Find where the given text appears and provide that cell's center as [X, Y] coordinate. 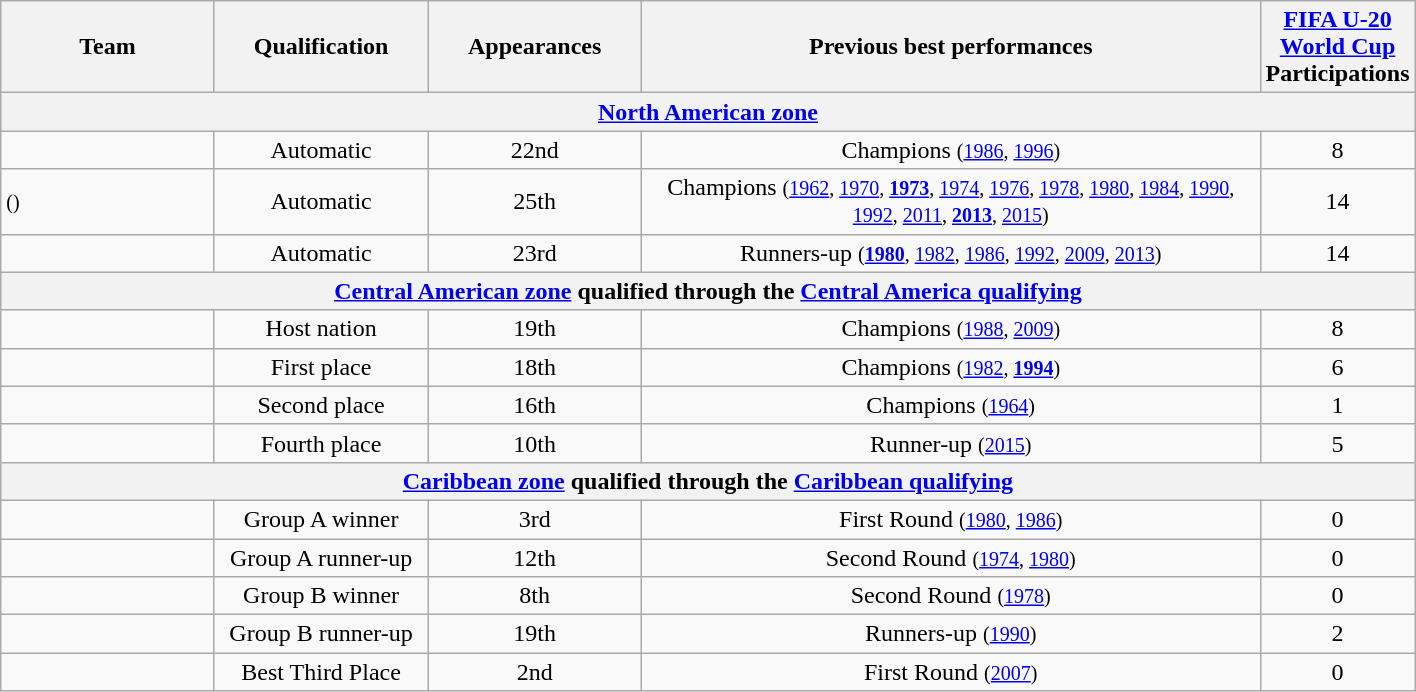
Champions (1962, 1970, 1973, 1974, 1976, 1978, 1980, 1984, 1990, 1992, 2011, 2013, 2015) [950, 202]
Champions (1986, 1996) [950, 150]
3rd [535, 519]
Runner-up (2015) [950, 443]
() [108, 202]
First place [321, 367]
22nd [535, 150]
18th [535, 367]
10th [535, 443]
North American zone [708, 112]
Appearances [535, 47]
Qualification [321, 47]
Second Round (1978) [950, 596]
Champions (1982, 1994) [950, 367]
First Round (1980, 1986) [950, 519]
Runners-up (1980, 1982, 1986, 1992, 2009, 2013) [950, 253]
Group B winner [321, 596]
6 [1338, 367]
1 [1338, 405]
First Round (2007) [950, 672]
25th [535, 202]
Team [108, 47]
Champions (1988, 2009) [950, 329]
Group A runner-up [321, 557]
23rd [535, 253]
Runners-up (1990) [950, 634]
Host nation [321, 329]
FIFA U-20 World Cup Participations [1338, 47]
Group A winner [321, 519]
8th [535, 596]
Best Third Place [321, 672]
2nd [535, 672]
Champions (1964) [950, 405]
12th [535, 557]
Previous best performances [950, 47]
Second Round (1974, 1980) [950, 557]
2 [1338, 634]
5 [1338, 443]
Group B runner-up [321, 634]
Caribbean zone qualified through the Caribbean qualifying [708, 481]
16th [535, 405]
Fourth place [321, 443]
Central American zone qualified through the Central America qualifying [708, 291]
Second place [321, 405]
